From the cell containing the given text, extract its center point as (x, y) coordinate. 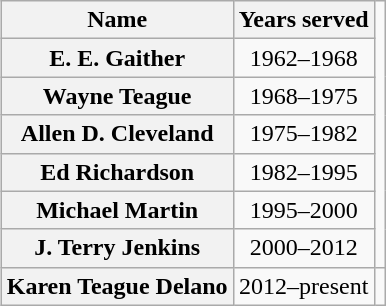
2000–2012 (304, 248)
1968–1975 (304, 96)
Years served (304, 20)
1975–1982 (304, 134)
J. Terry Jenkins (117, 248)
Michael Martin (117, 210)
Name (117, 20)
Wayne Teague (117, 96)
1995–2000 (304, 210)
1962–1968 (304, 58)
Karen Teague Delano (117, 286)
2012–present (304, 286)
E. E. Gaither (117, 58)
Allen D. Cleveland (117, 134)
Ed Richardson (117, 172)
1982–1995 (304, 172)
